Scan for the cell matching the given text and deliver its [x, y] coordinate at center. 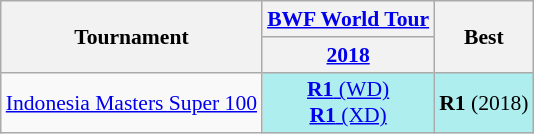
Best [484, 36]
Indonesia Masters Super 100 [132, 102]
2018 [348, 55]
Tournament [132, 36]
BWF World Tour [348, 19]
R1 (2018) [484, 102]
R1 (WD)R1 (XD) [348, 102]
